Determine the (x, y) coordinate at the center of the cell enclosing the given text.  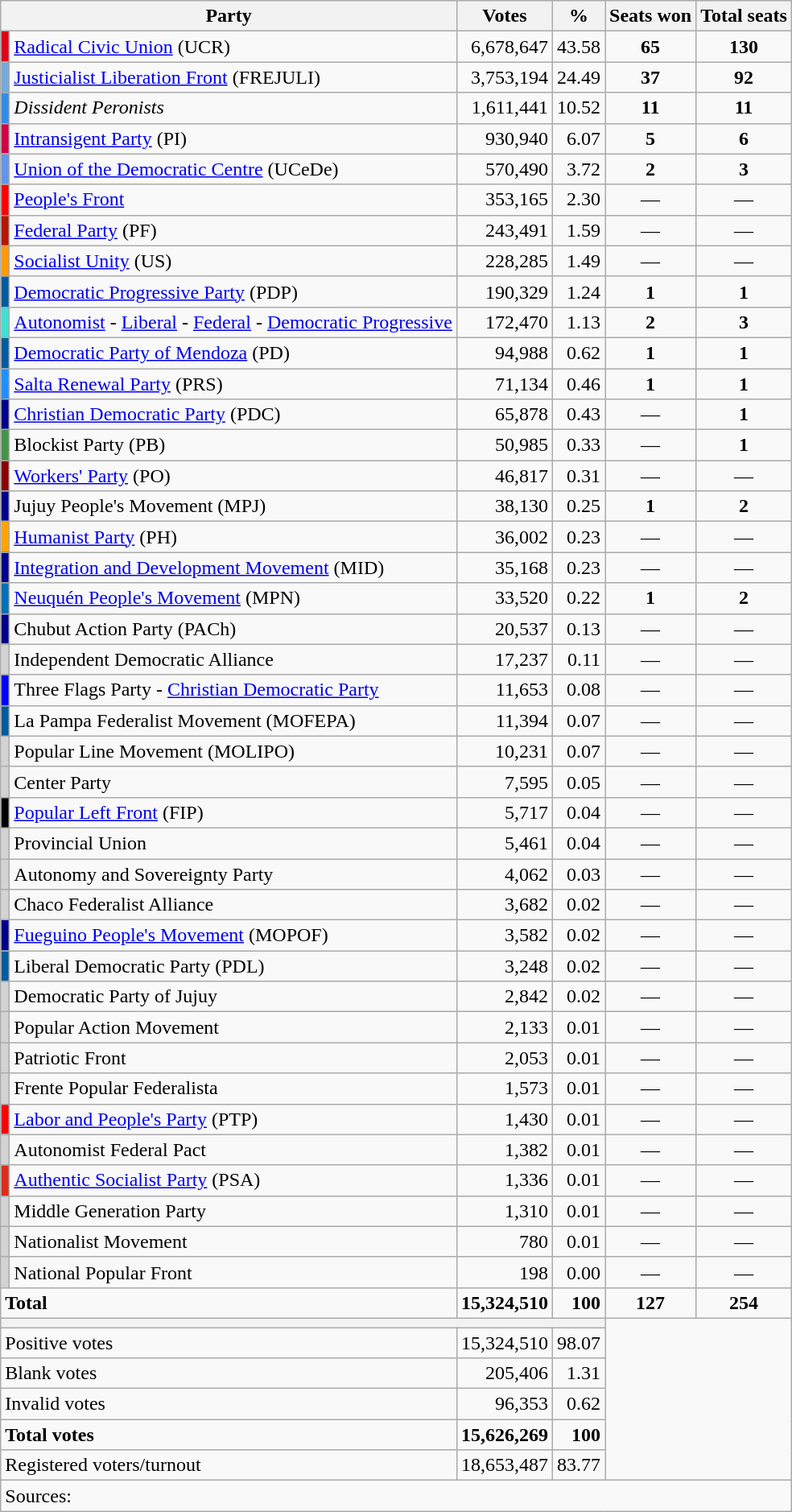
Three Flags Party - Christian Democratic Party (233, 690)
Democratic Party of Jujuy (233, 997)
Seats won (650, 16)
1.49 (578, 261)
5,717 (504, 812)
Democratic Progressive Party (PDP) (233, 291)
83.77 (578, 1465)
3.72 (578, 169)
0.08 (578, 690)
Christian Democratic Party (PDC) (233, 415)
18,653,487 (504, 1465)
930,940 (504, 138)
0.11 (578, 659)
% (578, 16)
11,394 (504, 721)
228,285 (504, 261)
1.31 (578, 1374)
130 (744, 47)
20,537 (504, 629)
46,817 (504, 476)
Total seats (744, 16)
0.43 (578, 415)
Independent Democratic Alliance (233, 659)
205,406 (504, 1374)
0.13 (578, 629)
37 (650, 77)
Popular Action Movement (233, 1027)
198 (504, 1272)
1,382 (504, 1150)
3,753,194 (504, 77)
National Popular Front (233, 1272)
243,491 (504, 230)
0.31 (578, 476)
50,985 (504, 445)
5 (650, 138)
1.59 (578, 230)
0.22 (578, 598)
2.30 (578, 200)
254 (744, 1303)
Blockist Party (PB) (233, 445)
15,626,269 (504, 1435)
10,231 (504, 751)
Radical Civic Union (UCR) (233, 47)
Autonomy and Sovereignty Party (233, 874)
2,133 (504, 1027)
17,237 (504, 659)
Total (229, 1303)
5,461 (504, 843)
1.24 (578, 291)
1,611,441 (504, 108)
6.07 (578, 138)
Positive votes (229, 1342)
Provincial Union (233, 843)
Center Party (233, 782)
127 (650, 1303)
570,490 (504, 169)
Fueguino People's Movement (MOPOF) (233, 936)
24.49 (578, 77)
Party (229, 16)
Intransigent Party (PI) (233, 138)
94,988 (504, 353)
Jujuy People's Movement (MPJ) (233, 506)
38,130 (504, 506)
1,310 (504, 1211)
Integration and Development Movement (MID) (233, 568)
0.33 (578, 445)
Blank votes (229, 1374)
35,168 (504, 568)
172,470 (504, 322)
11,653 (504, 690)
3,682 (504, 905)
Democratic Party of Mendoza (PD) (233, 353)
Middle Generation Party (233, 1211)
96,353 (504, 1404)
3,582 (504, 936)
Dissident Peronists (233, 108)
Frente Popular Federalista (233, 1089)
Justicialist Liberation Front (FREJULI) (233, 77)
La Pampa Federalist Movement (MOFEPA) (233, 721)
353,165 (504, 200)
65 (650, 47)
Patriotic Front (233, 1058)
6 (744, 138)
1,430 (504, 1119)
0.05 (578, 782)
Sources: (396, 1496)
People's Front (233, 200)
0.25 (578, 506)
43.58 (578, 47)
3,248 (504, 966)
0.03 (578, 874)
6,678,647 (504, 47)
1,336 (504, 1180)
190,329 (504, 291)
98.07 (578, 1342)
780 (504, 1241)
Popular Line Movement (MOLIPO) (233, 751)
2,842 (504, 997)
Nationalist Movement (233, 1241)
Registered voters/turnout (229, 1465)
1.13 (578, 322)
Votes (504, 16)
2,053 (504, 1058)
Authentic Socialist Party (PSA) (233, 1180)
Workers' Party (PO) (233, 476)
65,878 (504, 415)
Socialist Unity (US) (233, 261)
1,573 (504, 1089)
Autonomist Federal Pact (233, 1150)
71,134 (504, 384)
Popular Left Front (FIP) (233, 812)
Federal Party (PF) (233, 230)
0.46 (578, 384)
92 (744, 77)
Autonomist - Liberal - Federal - Democratic Progressive (233, 322)
33,520 (504, 598)
Chubut Action Party (PACh) (233, 629)
Invalid votes (229, 1404)
0.00 (578, 1272)
7,595 (504, 782)
Humanist Party (PH) (233, 537)
Labor and People's Party (PTP) (233, 1119)
4,062 (504, 874)
Chaco Federalist Alliance (233, 905)
Total votes (229, 1435)
36,002 (504, 537)
Liberal Democratic Party (PDL) (233, 966)
Salta Renewal Party (PRS) (233, 384)
10.52 (578, 108)
Neuquén People's Movement (MPN) (233, 598)
Union of the Democratic Centre (UCeDe) (233, 169)
